Pinpoint the cell where the given text exists, returning its [X, Y] midpoint coordinate. 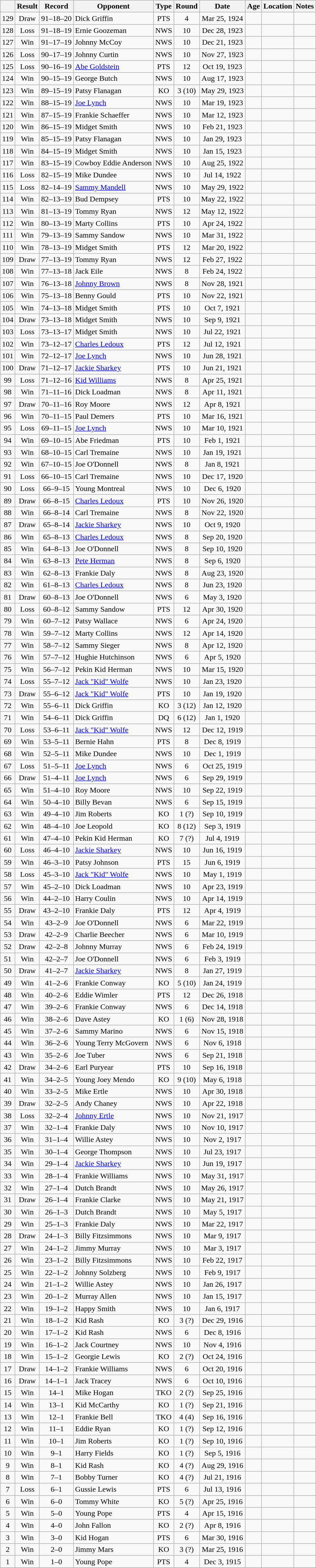
Dec 6, 1920 [222, 488]
Mar 31, 1922 [222, 235]
54 [8, 923]
Nov 15, 1918 [222, 1031]
Sep 21, 1916 [222, 1405]
60–8–13 [56, 597]
May 3, 1920 [222, 597]
Earl Puryear [113, 1067]
43–2–9 [56, 923]
Hughie Hutchinson [113, 657]
49 [8, 983]
Feb 3, 1919 [222, 959]
41–2–6 [56, 983]
George Thompson [113, 1152]
Dec 12, 1919 [222, 730]
45 [8, 1031]
Jan 27, 1919 [222, 971]
25–1–3 [56, 1224]
85–15–19 [56, 139]
81 [8, 597]
Dec 8, 1916 [222, 1333]
Kid Williams [113, 380]
71 [8, 717]
Jun 23, 1920 [222, 585]
Sep 21, 1918 [222, 1055]
Jun 21, 1921 [222, 368]
34–2–6 [56, 1067]
118 [8, 151]
95 [8, 428]
57 [8, 886]
Jun 6, 1919 [222, 862]
Dec 29, 1916 [222, 1321]
Jimmy Mars [113, 1550]
26–1–3 [56, 1212]
Tommy White [113, 1501]
Age [254, 6]
Dec 21, 1923 [222, 42]
May 21, 1917 [222, 1200]
Oct 24, 1916 [222, 1357]
Record [56, 6]
12–1 [56, 1417]
101 [8, 356]
79–13–19 [56, 235]
19–1–2 [56, 1309]
3 (12) [187, 705]
Apr 12, 1920 [222, 645]
5 (?) [187, 1501]
Round [187, 6]
May 1, 1919 [222, 874]
6–0 [56, 1501]
127 [8, 42]
Sep 22, 1919 [222, 790]
6–1 [56, 1489]
Sep 6, 1920 [222, 561]
48 [8, 995]
Cowboy Eddie Anderson [113, 163]
17 [8, 1369]
96 [8, 416]
89–15–19 [56, 91]
90–17–19 [56, 54]
4 (4) [187, 1417]
Jul 13, 1916 [222, 1489]
51 [8, 959]
7 [8, 1489]
Apr 14, 1919 [222, 898]
91–18–19 [56, 30]
Joe Leopold [113, 826]
8 (12) [187, 826]
13–1 [56, 1405]
76–13–18 [56, 284]
Mar 15, 1920 [222, 669]
51–4–11 [56, 778]
Opponent [113, 6]
67–10–15 [56, 464]
49–4–10 [56, 814]
Sep 15, 1919 [222, 802]
71–12–17 [56, 368]
DQ [164, 717]
91 [8, 476]
83–15–19 [56, 163]
Kid Hogan [113, 1538]
14–1–2 [56, 1369]
89 [8, 500]
38 [8, 1115]
23 [8, 1296]
Nov 6, 1918 [222, 1043]
Oct 25, 1919 [222, 766]
30 [8, 1212]
42–2–9 [56, 935]
Jul 4, 1919 [222, 838]
Apr 25, 1916 [222, 1501]
31 [8, 1200]
Ernie Goozeman [113, 30]
29 [8, 1224]
55–6–12 [56, 693]
Apr 23, 1919 [222, 886]
Bernie Hahn [113, 742]
66 [8, 778]
91–18–20 [56, 18]
87–15–19 [56, 115]
55–7–12 [56, 681]
71–11–16 [56, 392]
May 31, 1917 [222, 1176]
87 [8, 525]
39–2–6 [56, 1007]
34–2–5 [56, 1079]
Location [278, 6]
Apr 5, 1920 [222, 657]
63 [8, 814]
61 [8, 838]
Johnny McCoy [113, 42]
88 [8, 513]
129 [8, 18]
Apr 24, 1920 [222, 621]
36–2–6 [56, 1043]
Happy Smith [113, 1309]
9 [8, 1465]
82–14–19 [56, 187]
46–3–10 [56, 862]
Apr 4, 1919 [222, 910]
27 [8, 1248]
Andy Chaney [113, 1103]
85 [8, 549]
Johnny Ertle [113, 1115]
Young Montreal [113, 488]
123 [8, 91]
71–12–16 [56, 380]
93 [8, 452]
Aug 17, 1923 [222, 79]
69 [8, 742]
28 [8, 1236]
70–11–16 [56, 404]
5–0 [56, 1514]
51–4–10 [56, 790]
90–15–19 [56, 79]
Sep 5, 1916 [222, 1453]
Dave Astey [113, 1019]
106 [8, 296]
Mar 30, 1916 [222, 1538]
Sammy Marino [113, 1031]
Mar 25, 1916 [222, 1550]
73–12–17 [56, 344]
May 12, 1922 [222, 211]
114 [8, 199]
Notes [305, 6]
Nov 28, 1918 [222, 1019]
100 [8, 368]
112 [8, 223]
Mar 19, 1923 [222, 103]
Nov 4, 1916 [222, 1345]
105 [8, 308]
64–8–13 [56, 549]
59–7–12 [56, 633]
31–1–4 [56, 1140]
Pete Herman [113, 561]
109 [8, 259]
42–2–7 [56, 959]
Harry Fields [113, 1453]
Mar 10, 1919 [222, 935]
Date [222, 6]
Mar 22, 1917 [222, 1224]
91–17–19 [56, 42]
Jan 6, 1917 [222, 1309]
23–1–2 [56, 1260]
22–1–2 [56, 1272]
9–1 [56, 1453]
55 [8, 910]
Nov 28, 1921 [222, 284]
Oct 20, 1916 [222, 1369]
60–8–12 [56, 609]
Feb 9, 1917 [222, 1272]
Jul 21, 1916 [222, 1477]
125 [8, 67]
120 [8, 127]
66–10–15 [56, 476]
Sep 16, 1916 [222, 1417]
Billy Bevan [113, 802]
113 [8, 211]
4–0 [56, 1526]
Frankie Bell [113, 1417]
37–2–6 [56, 1031]
83 [8, 573]
94 [8, 440]
Mike Hogan [113, 1393]
Mar 25, 1924 [222, 18]
43 [8, 1055]
Young Joey Mendo [113, 1079]
53–6–11 [56, 730]
Apr 15, 1916 [222, 1514]
Murray Allen [113, 1296]
10–1 [56, 1441]
40–2–6 [56, 995]
20–1–2 [56, 1296]
80–13–19 [56, 223]
63–8–13 [56, 561]
47 [8, 1007]
25 [8, 1272]
Gussie Lewis [113, 1489]
Jun 28, 1921 [222, 356]
34 [8, 1164]
May 22, 1922 [222, 199]
Dec 14, 1918 [222, 1007]
47–4–10 [56, 838]
2–0 [56, 1550]
69–10–15 [56, 440]
Feb 24, 1922 [222, 271]
Sep 16, 1918 [222, 1067]
8–1 [56, 1465]
68 [8, 754]
48–4–10 [56, 826]
Charlie Beecher [113, 935]
86 [8, 537]
60–7–12 [56, 621]
32 [8, 1188]
13 [8, 1417]
98 [8, 392]
77 [8, 645]
26 [8, 1260]
90 [8, 488]
Jan 15, 1917 [222, 1296]
73 [8, 693]
Jun 16, 1919 [222, 850]
30–1–4 [56, 1152]
Jan 1, 1920 [222, 717]
Aug 29, 1916 [222, 1465]
Jan 26, 1917 [222, 1284]
Sammy Sieger [113, 645]
60 [8, 850]
Apr 8, 1921 [222, 404]
Nov 26, 1920 [222, 500]
50 [8, 971]
14–1–1 [56, 1381]
65 [8, 790]
27–1–4 [56, 1188]
119 [8, 139]
Abe Goldstein [113, 67]
Georgie Lewis [113, 1357]
53–5–11 [56, 742]
58–7–12 [56, 645]
73–13–17 [56, 332]
Oct 9, 1920 [222, 525]
65–8–14 [56, 525]
Mike Ertle [113, 1091]
92 [8, 464]
115 [8, 187]
28–1–4 [56, 1176]
126 [8, 54]
46 [8, 1019]
Feb 21, 1923 [222, 127]
Jul 14, 1922 [222, 175]
Mar 3, 1917 [222, 1248]
Sep 10, 1919 [222, 814]
Sep 9, 1921 [222, 320]
Nov 27, 1923 [222, 54]
Apr 14, 1920 [222, 633]
Mar 20, 1922 [222, 247]
Jan 15, 1923 [222, 151]
128 [8, 30]
68–10–15 [56, 452]
14–1 [56, 1393]
104 [8, 320]
77–13–19 [56, 259]
117 [8, 163]
32–2–4 [56, 1115]
Jul 22, 1921 [222, 332]
99 [8, 380]
1 (6) [187, 1019]
41–2–7 [56, 971]
52–5–11 [56, 754]
38–2–6 [56, 1019]
24–1–3 [56, 1236]
3–0 [56, 1538]
Oct 7, 1921 [222, 308]
Jan 29, 1923 [222, 139]
72 [8, 705]
1–0 [56, 1562]
42–2–8 [56, 947]
Paul Demers [113, 416]
70–11–15 [56, 416]
Mar 16, 1921 [222, 416]
32–1–4 [56, 1128]
55–6–11 [56, 705]
May 29, 1922 [222, 187]
Jan 8, 1921 [222, 464]
44–2–10 [56, 898]
Eddie Wimler [113, 995]
Aug 23, 1920 [222, 573]
7–1 [56, 1477]
Sep 20, 1920 [222, 537]
21 [8, 1321]
Mar 10, 1921 [222, 428]
Kid McCarthy [113, 1405]
Jun 19, 1917 [222, 1164]
Frankie Clarke [113, 1200]
May 29, 1923 [222, 91]
Jan 24, 1919 [222, 983]
Feb 27, 1922 [222, 259]
Apr 11, 1921 [222, 392]
24 [8, 1284]
32–2–5 [56, 1103]
Dec 26, 1918 [222, 995]
5 (10) [187, 983]
56 [8, 898]
88–15–19 [56, 103]
78 [8, 633]
14 [8, 1405]
11 [8, 1441]
116 [8, 175]
39 [8, 1103]
Mar 9, 1917 [222, 1236]
Bud Dempsey [113, 199]
122 [8, 103]
22 [8, 1309]
40 [8, 1091]
Jan 19, 1920 [222, 693]
61–8–13 [56, 585]
Johnny Murray [113, 947]
51–5–11 [56, 766]
74 [8, 681]
102 [8, 344]
66–9–15 [56, 488]
50–4–10 [56, 802]
Nov 22, 1920 [222, 513]
Young Terry McGovern [113, 1043]
86–15–19 [56, 127]
Apr 30, 1918 [222, 1091]
19 [8, 1345]
Bobby Turner [113, 1477]
Benny Gould [113, 296]
81–13–19 [56, 211]
56–7–12 [56, 669]
Johnny Brown [113, 284]
Jul 23, 1917 [222, 1152]
Jimmy Murray [113, 1248]
62–8–13 [56, 573]
18 [8, 1357]
46–4–10 [56, 850]
58 [8, 874]
82–13–19 [56, 199]
80 [8, 609]
Jan 19, 1921 [222, 452]
43–2–10 [56, 910]
110 [8, 247]
Oct 19, 1923 [222, 67]
Sammy Mandell [113, 187]
Feb 22, 1917 [222, 1260]
24–1–2 [56, 1248]
44 [8, 1043]
84 [8, 561]
Joe Tuber [113, 1055]
33–2–5 [56, 1091]
Type [164, 6]
Johnny Curtin [113, 54]
76 [8, 657]
Eddie Ryan [113, 1429]
Jack Eile [113, 271]
84–15–19 [56, 151]
66–8–15 [56, 500]
Jul 12, 1921 [222, 344]
124 [8, 79]
82 [8, 585]
65–8–13 [56, 537]
111 [8, 235]
5 [8, 1514]
75–13–18 [56, 296]
18–1–2 [56, 1321]
121 [8, 115]
82–15–19 [56, 175]
16–1–2 [56, 1345]
Result [27, 6]
90–16–19 [56, 67]
42 [8, 1067]
67 [8, 766]
Sep 10, 1920 [222, 549]
36 [8, 1140]
41 [8, 1079]
45–3–10 [56, 874]
54–6–11 [56, 717]
Patsy Wallace [113, 621]
7 (?) [187, 838]
Oct 10, 1916 [222, 1381]
11–1 [56, 1429]
Feb 1, 1921 [222, 440]
6 (12) [187, 717]
9 (10) [187, 1079]
Abe Friedman [113, 440]
70 [8, 730]
62 [8, 826]
103 [8, 332]
Jack Tracey [113, 1381]
George Butch [113, 79]
59 [8, 862]
Dec 17, 1920 [222, 476]
Sep 3, 1919 [222, 826]
45–2–10 [56, 886]
37 [8, 1128]
1 [8, 1562]
Dec 8, 1919 [222, 742]
Sep 25, 1916 [222, 1393]
20 [8, 1333]
29–1–4 [56, 1164]
Dec 3, 1915 [222, 1562]
Frankie Schaeffer [113, 115]
72–12–17 [56, 356]
Feb 24, 1919 [222, 947]
33 [8, 1176]
May 26, 1917 [222, 1188]
Nov 2, 1917 [222, 1140]
108 [8, 271]
Jack Courtney [113, 1345]
35–2–6 [56, 1055]
57–7–12 [56, 657]
Sep 29, 1919 [222, 778]
Nov 21, 1917 [222, 1115]
Apr 8, 1916 [222, 1526]
52 [8, 947]
53 [8, 935]
John Fallon [113, 1526]
Mar 22, 1919 [222, 923]
Apr 24, 1922 [222, 223]
Nov 22, 1921 [222, 296]
15–1–2 [56, 1357]
69–11–15 [56, 428]
16 [8, 1381]
Dec 28, 1923 [222, 30]
Johnny Solzberg [113, 1272]
Apr 22, 1918 [222, 1103]
107 [8, 284]
Jan 23, 1920 [222, 681]
73–13–18 [56, 320]
Aug 25, 1922 [222, 163]
66–8–14 [56, 513]
17–1–2 [56, 1333]
74–13–18 [56, 308]
35 [8, 1152]
May 6, 1918 [222, 1079]
Jan 12, 1920 [222, 705]
Apr 30, 1920 [222, 609]
Patsy Johnson [113, 862]
Dec 1, 1919 [222, 754]
21–1–2 [56, 1284]
Sep 12, 1916 [222, 1429]
97 [8, 404]
Sep 10, 1916 [222, 1441]
78–13–19 [56, 247]
79 [8, 621]
64 [8, 802]
May 5, 1917 [222, 1212]
Apr 25, 1921 [222, 380]
3 (10) [187, 91]
77–13–18 [56, 271]
Nov 10, 1917 [222, 1128]
75 [8, 669]
3 [8, 1538]
2 [8, 1550]
Mar 12, 1923 [222, 115]
26–1–4 [56, 1200]
Harry Coulin [113, 898]
